Determine the (x, y) coordinate at the center of the cell enclosing the given text.  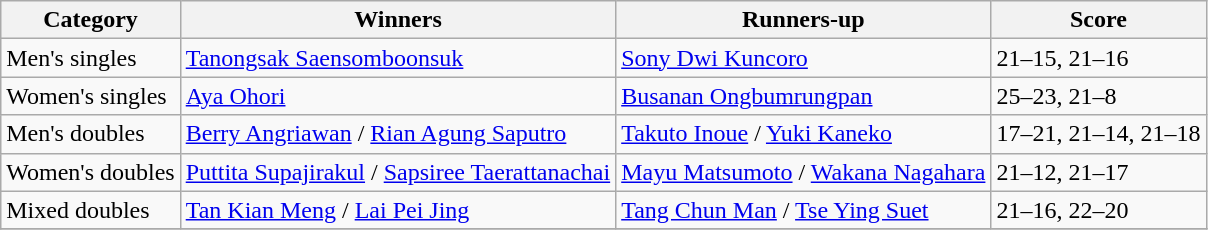
Aya Ohori (398, 96)
Winners (398, 20)
Sony Dwi Kuncoro (804, 58)
Men's singles (90, 58)
Busanan Ongbumrungpan (804, 96)
Women's doubles (90, 172)
Puttita Supajirakul / Sapsiree Taerattanachai (398, 172)
Mixed doubles (90, 210)
Category (90, 20)
Tanongsak Saensomboonsuk (398, 58)
Women's singles (90, 96)
21–12, 21–17 (1098, 172)
Tan Kian Meng / Lai Pei Jing (398, 210)
Tang Chun Man / Tse Ying Suet (804, 210)
Berry Angriawan / Rian Agung Saputro (398, 134)
Takuto Inoue / Yuki Kaneko (804, 134)
Men's doubles (90, 134)
Score (1098, 20)
21–16, 22–20 (1098, 210)
25–23, 21–8 (1098, 96)
21–15, 21–16 (1098, 58)
Mayu Matsumoto / Wakana Nagahara (804, 172)
17–21, 21–14, 21–18 (1098, 134)
Runners-up (804, 20)
